Extract the [x, y] coordinate from the center of the cell holding the provided text.  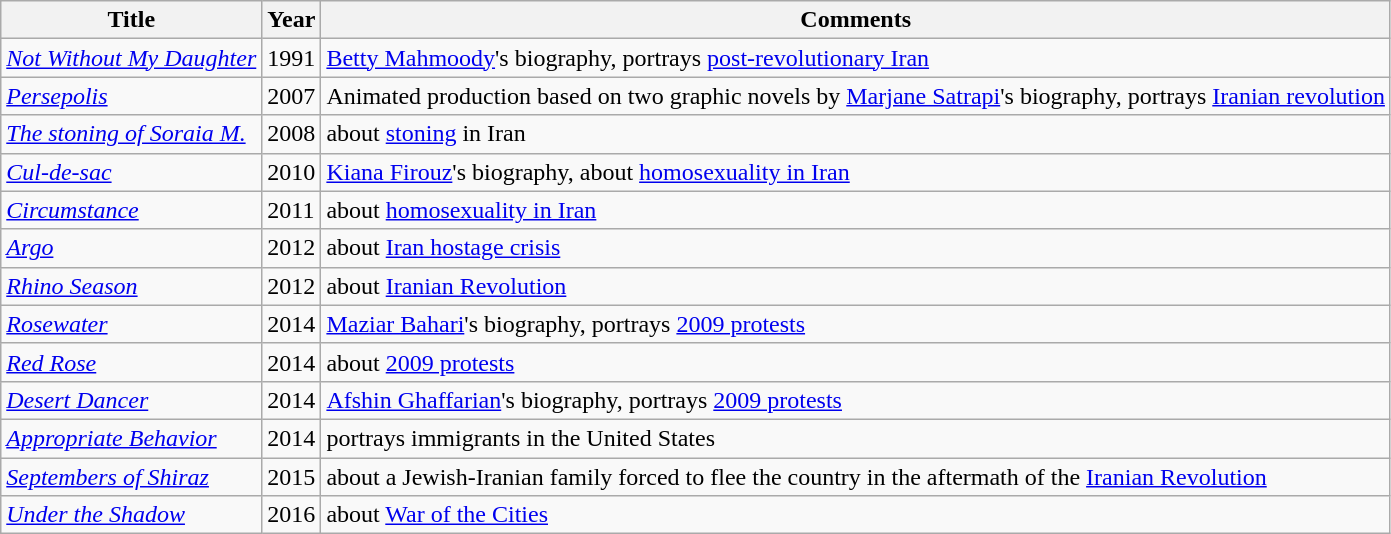
Animated production based on two graphic novels by Marjane Satrapi's biography, portrays Iranian revolution [856, 96]
Circumstance [132, 210]
2010 [292, 172]
2011 [292, 210]
Comments [856, 20]
about homosexuality in Iran [856, 210]
Septembers of Shiraz [132, 477]
Rosewater [132, 324]
about 2009 protests [856, 362]
2008 [292, 134]
portrays immigrants in the United States [856, 438]
Rhino Season [132, 286]
Under the Shadow [132, 515]
Desert Dancer [132, 400]
2007 [292, 96]
Persepolis [132, 96]
Red Rose [132, 362]
about Iran hostage crisis [856, 248]
about Iranian Revolution [856, 286]
Betty Mahmoody's biography, portrays post-revolutionary Iran [856, 58]
about stoning in Iran [856, 134]
2016 [292, 515]
Kiana Firouz's biography, about homosexuality in Iran [856, 172]
Afshin Ghaffarian's biography, portrays 2009 protests [856, 400]
Title [132, 20]
about a Jewish-Iranian family forced to flee the country in the aftermath of the Iranian Revolution [856, 477]
The stoning of Soraia M. [132, 134]
about War of the Cities [856, 515]
Year [292, 20]
Argo [132, 248]
2015 [292, 477]
Cul-de-sac [132, 172]
1991 [292, 58]
Maziar Bahari's biography, portrays 2009 protests [856, 324]
Appropriate Behavior [132, 438]
Not Without My Daughter [132, 58]
